Return the (x, y) coordinate for the center point of the cell that contains the specified text.  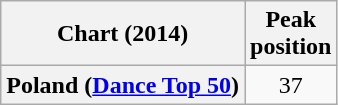
Chart (2014) (123, 34)
37 (291, 85)
Poland (Dance Top 50) (123, 85)
Peakposition (291, 34)
